Capture the cell that displays the provided text and extract its [x, y] central coordinate. 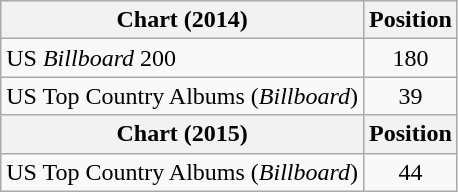
Chart (2014) [182, 20]
44 [411, 172]
39 [411, 96]
Chart (2015) [182, 134]
US Billboard 200 [182, 58]
180 [411, 58]
